Provide the [X, Y] coordinate of the cell's center where the given text is located.  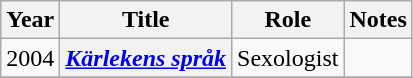
Kärlekens språk [146, 58]
Year [30, 20]
Title [146, 20]
Role [288, 20]
2004 [30, 58]
Sexologist [288, 58]
Notes [378, 20]
